Capture the cell that displays the provided text and extract its [x, y] central coordinate. 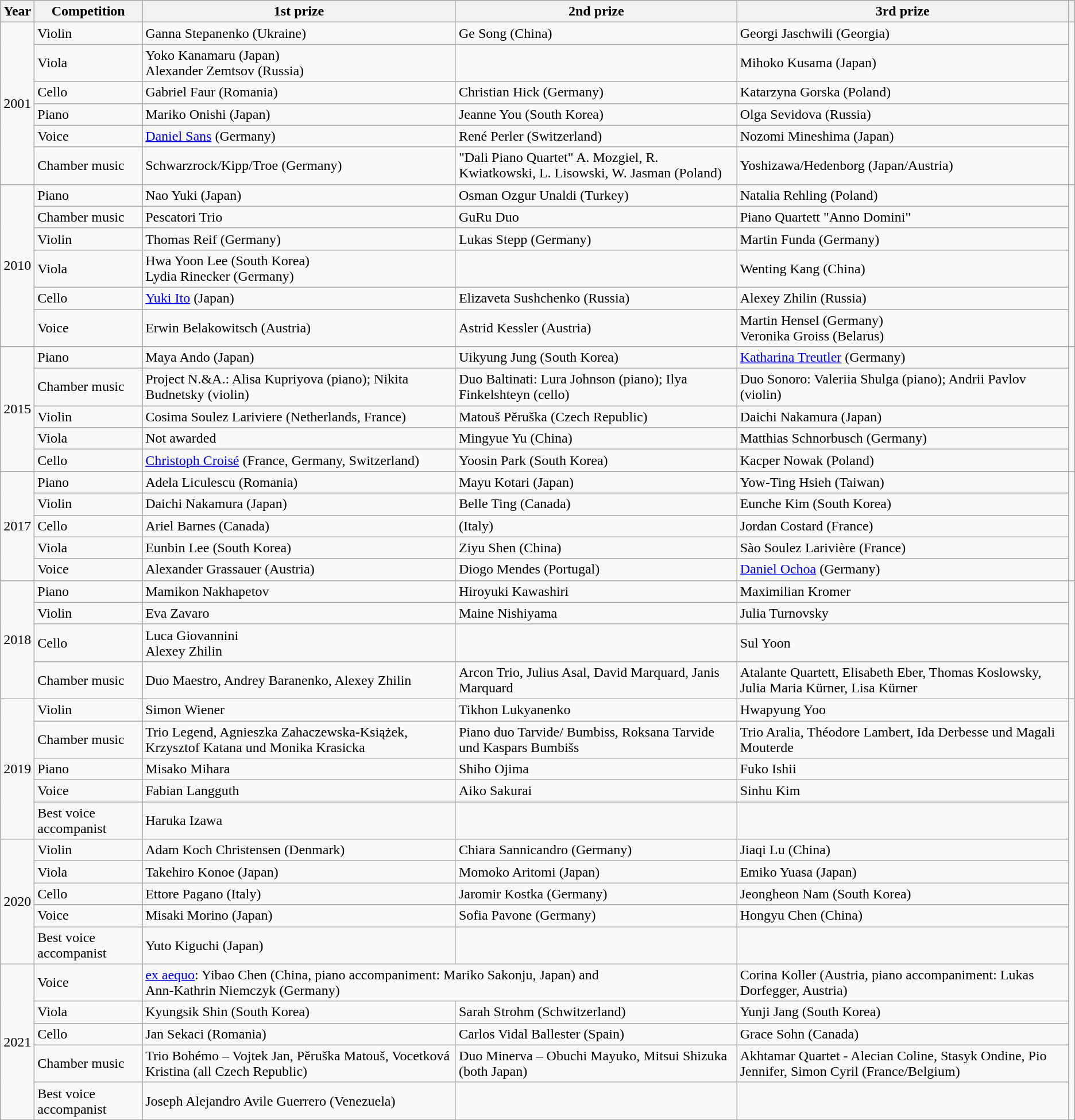
Thomas Reif (Germany) [299, 239]
GuRu Duo [596, 217]
Matthias Schnorbusch (Germany) [903, 439]
Yoko Kanamaru (Japan) Alexander Zemtsov (Russia) [299, 63]
Jaromir Kostka (Germany) [596, 894]
Yow-Ting Hsieh (Taiwan) [903, 482]
2001 [17, 103]
Astrid Kessler (Austria) [596, 327]
2017 [17, 526]
Duo Sonoro: Valeriia Shulga (piano); Andrii Pavlov (violin) [903, 387]
Matouš Pěruška (Czech Republic) [596, 417]
2010 [17, 265]
Mingyue Yu (China) [596, 439]
Gabriel Faur (Romania) [299, 92]
Yunji Jang (South Korea) [903, 1012]
Hwapyung Yoo [903, 710]
Ettore Pagano (Italy) [299, 894]
Luca Giovannini Alexey Zhilin [299, 643]
Emiko Yuasa (Japan) [903, 872]
2021 [17, 1041]
Pescatori Trio [299, 217]
Joseph Alejandro Avile Guerrero (Venezuela) [299, 1101]
2020 [17, 901]
Sinhu Kim [903, 791]
2019 [17, 769]
Ariel Barnes (Canada) [299, 526]
Momoko Aritomi (Japan) [596, 872]
Daniel Sans (Germany) [299, 136]
Jeanne You (South Korea) [596, 114]
Adela Liculescu (Romania) [299, 482]
Grace Sohn (Canada) [903, 1034]
Fuko Ishii [903, 769]
"Dali Piano Quartet" A. Mozgiel, R. Kwiatkowski, L. Lisowski, W. Jasman (Poland) [596, 165]
Hwa Yoon Lee (South Korea) Lydia Rinecker (Germany) [299, 269]
Jan Sekaci (Romania) [299, 1034]
Yuki Ito (Japan) [299, 298]
Olga Sevidova (Russia) [903, 114]
2018 [17, 640]
(Italy) [596, 526]
Trio Legend, Agnieszka Zahaczewska-Książek, Krzysztof Katana und Monika Krasicka [299, 739]
Uikyung Jung (South Korea) [596, 358]
Christoph Croisé (France, Germany, Switzerland) [299, 460]
Corina Koller (Austria, piano accompaniment: Lukas Dorfegger, Austria) [903, 983]
Trio Aralia, Théodore Lambert, Ida Derbesse und Magali Mouterde [903, 739]
2015 [17, 409]
Duo Maestro, Andrey Baranenko, Alexey Zhilin [299, 680]
Schwarzrock/Kipp/Troe (Germany) [299, 165]
Carlos Vidal Ballester (Spain) [596, 1034]
Hiroyuki Kawashiri [596, 591]
Takehiro Konoe (Japan) [299, 872]
Katharina Treutler (Germany) [903, 358]
Julia Turnovsky [903, 613]
Mamikon Nakhapetov [299, 591]
Piano Quartett "Anno Domini" [903, 217]
Erwin Belakowitsch (Austria) [299, 327]
Eunbin Lee (South Korea) [299, 548]
Ge Song (China) [596, 33]
ex aequo: Yibao Chen (China, piano accompaniment: Mariko Sakonju, Japan) andAnn-Kathrin Niemczyk (Germany) [440, 983]
Christian Hick (Germany) [596, 92]
Haruka Izawa [299, 821]
Sul Yoon [903, 643]
Alexander Grassauer (Austria) [299, 569]
1st prize [299, 11]
Wenting Kang (China) [903, 269]
Kacper Nowak (Poland) [903, 460]
2nd prize [596, 11]
Maine Nishiyama [596, 613]
Yoosin Park (South Korea) [596, 460]
Natalia Rehling (Poland) [903, 195]
Atalante Quartett, Elisabeth Eber, Thomas Koslowsky, Julia Maria Kürner, Lisa Kürner [903, 680]
Eva Zavaro [299, 613]
Chiara Sannicandro (Germany) [596, 850]
Jeongheon Nam (South Korea) [903, 894]
Martin Hensel (Germany) Veronika Groiss (Belarus) [903, 327]
Katarzyna Gorska (Poland) [903, 92]
Adam Koch Christensen (Denmark) [299, 850]
Nozomi Mineshima (Japan) [903, 136]
Maximilian Kromer [903, 591]
Yuto Kiguchi (Japan) [299, 945]
Osman Ozgur Unaldi (Turkey) [596, 195]
Hongyu Chen (China) [903, 916]
Diogo Mendes (Portugal) [596, 569]
Belle Ting (Canada) [596, 504]
Elizaveta Sushchenko (Russia) [596, 298]
Project N.&A.: Alisa Kupriyova (piano); Nikita Budnetsky (violin) [299, 387]
Shiho Ojima [596, 769]
Mihoko Kusama (Japan) [903, 63]
Tikhon Lukyanenko [596, 710]
Sào Soulez Larivière (France) [903, 548]
Year [17, 11]
Maya Ando (Japan) [299, 358]
Eunche Kim (South Korea) [903, 504]
3rd prize [903, 11]
Jiaqi Lu (China) [903, 850]
Akhtamar Quartet - Alecian Coline, Stasyk Ondine, Pio Jennifer, Simon Cyril (France/Belgium) [903, 1063]
Trio Bohémo – Vojtek Jan, Pĕruška Matouš, Vocetková Kristina (all Czech Republic) [299, 1063]
Sofia Pavone (Germany) [596, 916]
Fabian Langguth [299, 791]
Martin Funda (Germany) [903, 239]
Ganna Stepanenko (Ukraine) [299, 33]
Piano duo Tarvide/ Bumbiss, Roksana Tarvide und Kaspars Bumbišs [596, 739]
Misaki Morino (Japan) [299, 916]
Competition [88, 11]
Yoshizawa/Hedenborg (Japan/Austria) [903, 165]
Simon Wiener [299, 710]
Misako Mihara [299, 769]
Mariko Onishi (Japan) [299, 114]
Georgi Jaschwili (Georgia) [903, 33]
Nao Yuki (Japan) [299, 195]
Mayu Kotari (Japan) [596, 482]
Alexey Zhilin (Russia) [903, 298]
Cosima Soulez Lariviere (Netherlands, France) [299, 417]
Kyungsik Shin (South Korea) [299, 1012]
Aiko Sakurai [596, 791]
Sarah Strohm (Schwitzerland) [596, 1012]
Jordan Costard (France) [903, 526]
Duo Minerva – Obuchi Mayuko, Mitsui Shizuka (both Japan) [596, 1063]
Not awarded [299, 439]
Lukas Stepp (Germany) [596, 239]
Arcon Trio, Julius Asal, David Marquard, Janis Marquard [596, 680]
Daniel Ochoa (Germany) [903, 569]
Duo Baltinati: Lura Johnson (piano); Ilya Finkelshteyn (cello) [596, 387]
Ziyu Shen (China) [596, 548]
René Perler (Switzerland) [596, 136]
